From the cell containing the given text, extract its center point as (X, Y) coordinate. 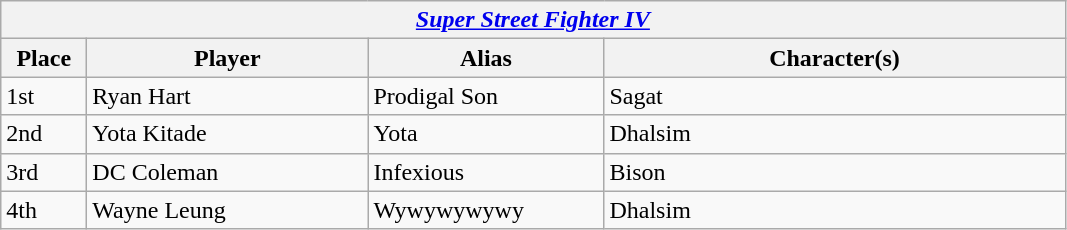
Wayne Leung (228, 210)
Character(s) (834, 58)
Sagat (834, 96)
Alias (486, 58)
Bison (834, 172)
Wywywywywy (486, 210)
4th (44, 210)
1st (44, 96)
Yota (486, 134)
Yota Kitade (228, 134)
Infexious (486, 172)
DC Coleman (228, 172)
Super Street Fighter IV (533, 20)
Player (228, 58)
Place (44, 58)
Prodigal Son (486, 96)
Ryan Hart (228, 96)
3rd (44, 172)
2nd (44, 134)
